Detect which cell encompasses the target text, then output its [X, Y] center coordinate. 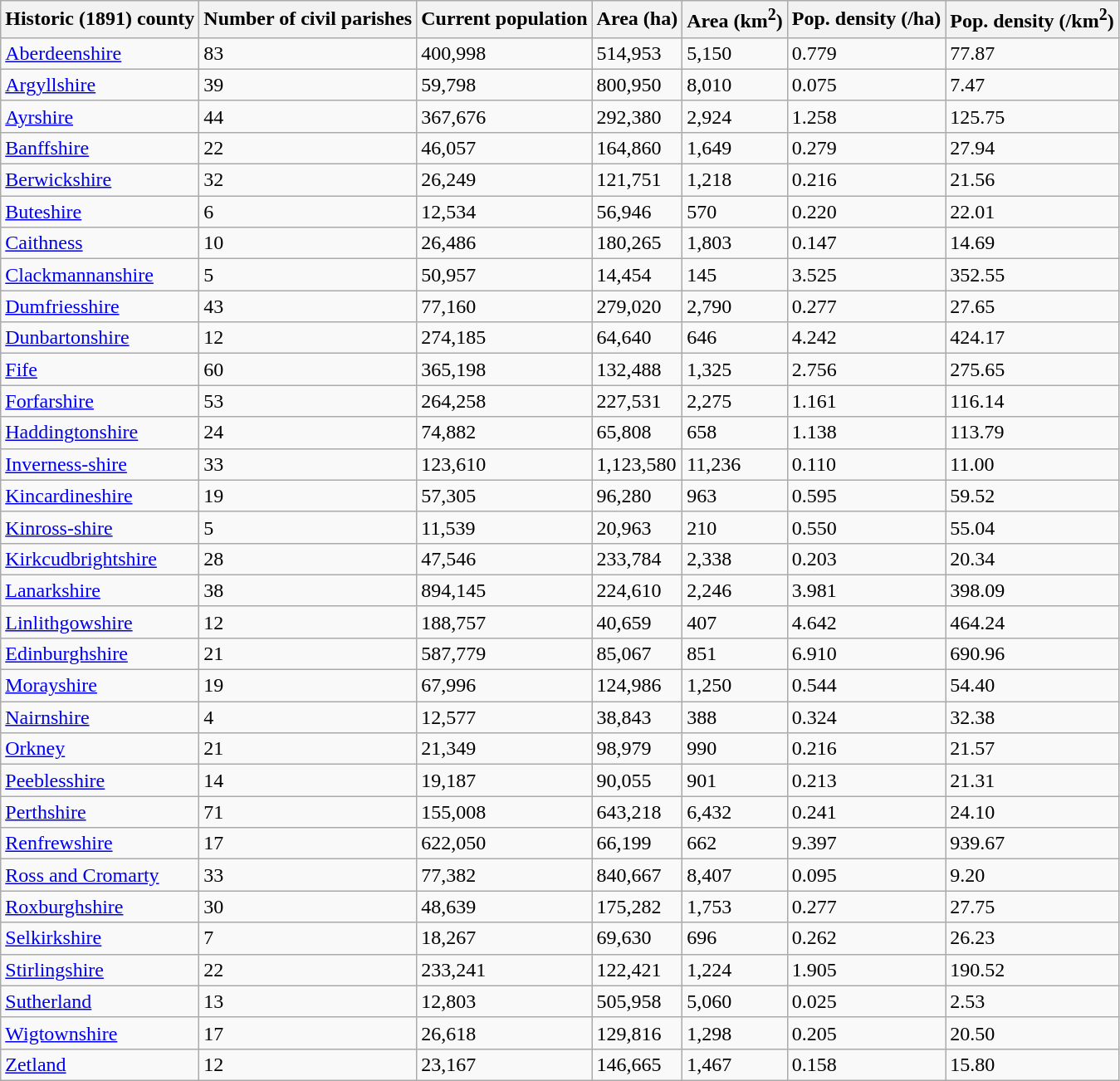
Historic (1891) county [100, 20]
56,946 [638, 212]
2,275 [736, 401]
39 [308, 85]
96,280 [638, 496]
0.779 [866, 53]
6 [308, 212]
274,185 [505, 338]
27.65 [1032, 306]
851 [736, 653]
190.52 [1032, 970]
14,454 [638, 275]
622,050 [505, 844]
64,640 [638, 338]
514,953 [638, 53]
1.161 [866, 401]
0.279 [866, 148]
233,784 [638, 559]
0.550 [866, 527]
0.025 [866, 1001]
800,950 [638, 85]
3.981 [866, 590]
365,198 [505, 369]
28 [308, 559]
901 [736, 780]
10 [308, 243]
47,546 [505, 559]
233,241 [505, 970]
Nairnshire [100, 717]
9.397 [866, 844]
2.756 [866, 369]
1.258 [866, 116]
398.09 [1032, 590]
Peeblesshire [100, 780]
27.75 [1032, 907]
188,757 [505, 622]
Ayrshire [100, 116]
8,010 [736, 85]
Fife [100, 369]
264,258 [505, 401]
Haddingtonshire [100, 433]
175,282 [638, 907]
38,843 [638, 717]
18,267 [505, 938]
21.57 [1032, 749]
122,421 [638, 970]
55.04 [1032, 527]
74,882 [505, 433]
275.65 [1032, 369]
26,486 [505, 243]
Berwickshire [100, 180]
15.80 [1032, 1064]
Dunbartonshire [100, 338]
3.525 [866, 275]
227,531 [638, 401]
Lanarkshire [100, 590]
464.24 [1032, 622]
424.17 [1032, 338]
26,249 [505, 180]
643,218 [638, 812]
85,067 [638, 653]
1,218 [736, 180]
7.47 [1032, 85]
0.324 [866, 717]
Zetland [100, 1064]
Kinross-shire [100, 527]
Forfarshire [100, 401]
0.158 [866, 1064]
98,979 [638, 749]
6,432 [736, 812]
690.96 [1032, 653]
Wigtownshire [100, 1033]
67,996 [505, 686]
14 [308, 780]
2,790 [736, 306]
388 [736, 717]
0.595 [866, 496]
990 [736, 749]
658 [736, 433]
20,963 [638, 527]
Orkney [100, 749]
Caithness [100, 243]
Number of civil parishes [308, 20]
662 [736, 844]
0.147 [866, 243]
Inverness-shire [100, 464]
12,577 [505, 717]
1,123,580 [638, 464]
125.75 [1032, 116]
146,665 [638, 1064]
145 [736, 275]
38 [308, 590]
57,305 [505, 496]
77,160 [505, 306]
54.40 [1032, 686]
14.69 [1032, 243]
Perthshire [100, 812]
66,199 [638, 844]
11,539 [505, 527]
570 [736, 212]
2,924 [736, 116]
22.01 [1032, 212]
21.31 [1032, 780]
124,986 [638, 686]
0.205 [866, 1033]
894,145 [505, 590]
32 [308, 180]
23,167 [505, 1064]
5,060 [736, 1001]
Sutherland [100, 1001]
20.34 [1032, 559]
1.138 [866, 433]
Kirkcudbrightshire [100, 559]
0.095 [866, 875]
1,250 [736, 686]
164,860 [638, 148]
1,298 [736, 1033]
40,659 [638, 622]
69,630 [638, 938]
123,610 [505, 464]
Current population [505, 20]
59.52 [1032, 496]
Area (km2) [736, 20]
Dumfriesshire [100, 306]
2,246 [736, 590]
224,610 [638, 590]
12,534 [505, 212]
400,998 [505, 53]
5,150 [736, 53]
27.94 [1032, 148]
1.905 [866, 970]
4 [308, 717]
83 [308, 53]
90,055 [638, 780]
Edinburghshire [100, 653]
65,808 [638, 433]
Buteshire [100, 212]
1,649 [736, 148]
13 [308, 1001]
939.67 [1032, 844]
2.53 [1032, 1001]
Argyllshire [100, 85]
Stirlingshire [100, 970]
44 [308, 116]
0.075 [866, 85]
Renfrewshire [100, 844]
50,957 [505, 275]
Banffshire [100, 148]
129,816 [638, 1033]
Linlithgowshire [100, 622]
20.50 [1032, 1033]
19,187 [505, 780]
0.213 [866, 780]
279,020 [638, 306]
132,488 [638, 369]
8,407 [736, 875]
Pop. density (/km2) [1032, 20]
Ross and Cromarty [100, 875]
4.242 [866, 338]
Selkirkshire [100, 938]
Pop. density (/ha) [866, 20]
Aberdeenshire [100, 53]
Roxburghshire [100, 907]
155,008 [505, 812]
0.220 [866, 212]
11.00 [1032, 464]
6.910 [866, 653]
367,676 [505, 116]
Clackmannanshire [100, 275]
1,467 [736, 1064]
Area (ha) [638, 20]
7 [308, 938]
646 [736, 338]
210 [736, 527]
1,224 [736, 970]
24.10 [1032, 812]
30 [308, 907]
1,325 [736, 369]
53 [308, 401]
21.56 [1032, 180]
77,382 [505, 875]
1,753 [736, 907]
77.87 [1032, 53]
116.14 [1032, 401]
587,779 [505, 653]
407 [736, 622]
121,751 [638, 180]
48,639 [505, 907]
0.110 [866, 464]
0.203 [866, 559]
9.20 [1032, 875]
1,803 [736, 243]
2,338 [736, 559]
Morayshire [100, 686]
4.642 [866, 622]
46,057 [505, 148]
Kincardineshire [100, 496]
71 [308, 812]
12,803 [505, 1001]
0.544 [866, 686]
963 [736, 496]
840,667 [638, 875]
26.23 [1032, 938]
180,265 [638, 243]
352.55 [1032, 275]
21,349 [505, 749]
113.79 [1032, 433]
24 [308, 433]
0.241 [866, 812]
11,236 [736, 464]
0.262 [866, 938]
59,798 [505, 85]
32.38 [1032, 717]
60 [308, 369]
505,958 [638, 1001]
43 [308, 306]
696 [736, 938]
292,380 [638, 116]
26,618 [505, 1033]
